Determine the [X, Y] coordinate at the center of the cell enclosing the given text.  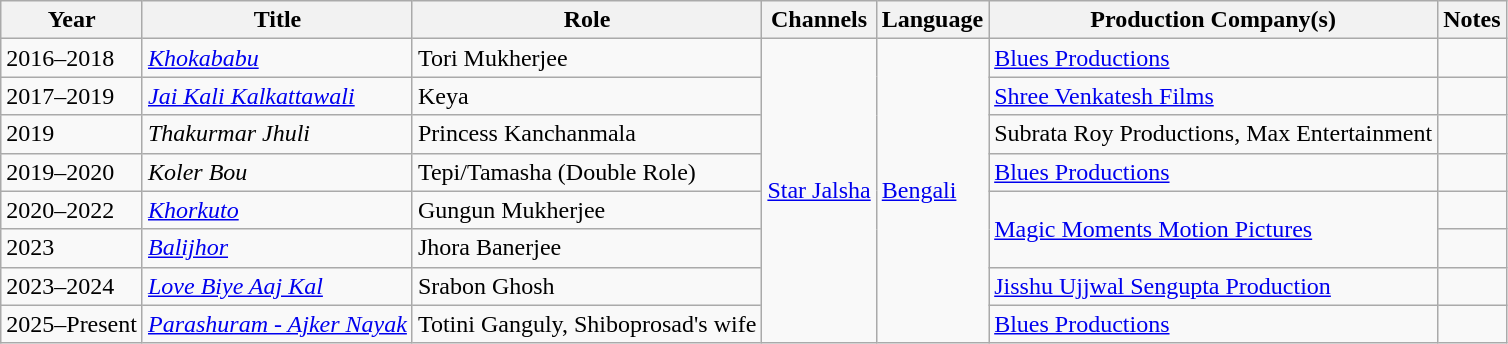
Parashuram - Ajker Nayak [277, 324]
Jhora Banerjee [586, 248]
2019–2020 [72, 172]
2016–2018 [72, 58]
Notes [1472, 20]
2020–2022 [72, 210]
Gungun Mukherjee [586, 210]
Khorkuto [277, 210]
Year [72, 20]
Magic Moments Motion Pictures [1214, 229]
Production Company(s) [1214, 20]
2023–2024 [72, 286]
Keya [586, 96]
Tori Mukherjee [586, 58]
Role [586, 20]
Balijhor [277, 248]
Koler Bou [277, 172]
Subrata Roy Productions, Max Entertainment [1214, 134]
Language [932, 20]
Totini Ganguly, Shiboprosad's wife [586, 324]
2025–Present [72, 324]
Princess Kanchanmala [586, 134]
2017–2019 [72, 96]
Title [277, 20]
Jai Kali Kalkattawali [277, 96]
Srabon Ghosh [586, 286]
Tepi/Tamasha (Double Role) [586, 172]
Star Jalsha [819, 191]
2023 [72, 248]
2019 [72, 134]
Thakurmar Jhuli [277, 134]
Jisshu Ujjwal Sengupta Production [1214, 286]
Love Biye Aaj Kal [277, 286]
Shree Venkatesh Films [1214, 96]
Bengali [932, 191]
Khokababu [277, 58]
Channels [819, 20]
